Pinpoint the cell where the given text exists, returning its (x, y) midpoint coordinate. 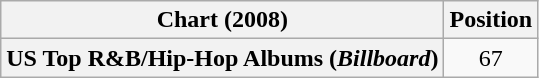
67 (491, 58)
Position (491, 20)
Chart (2008) (222, 20)
US Top R&B/Hip-Hop Albums (Billboard) (222, 58)
